Search for the cell housing the specified text and yield its [X, Y] center coordinate. 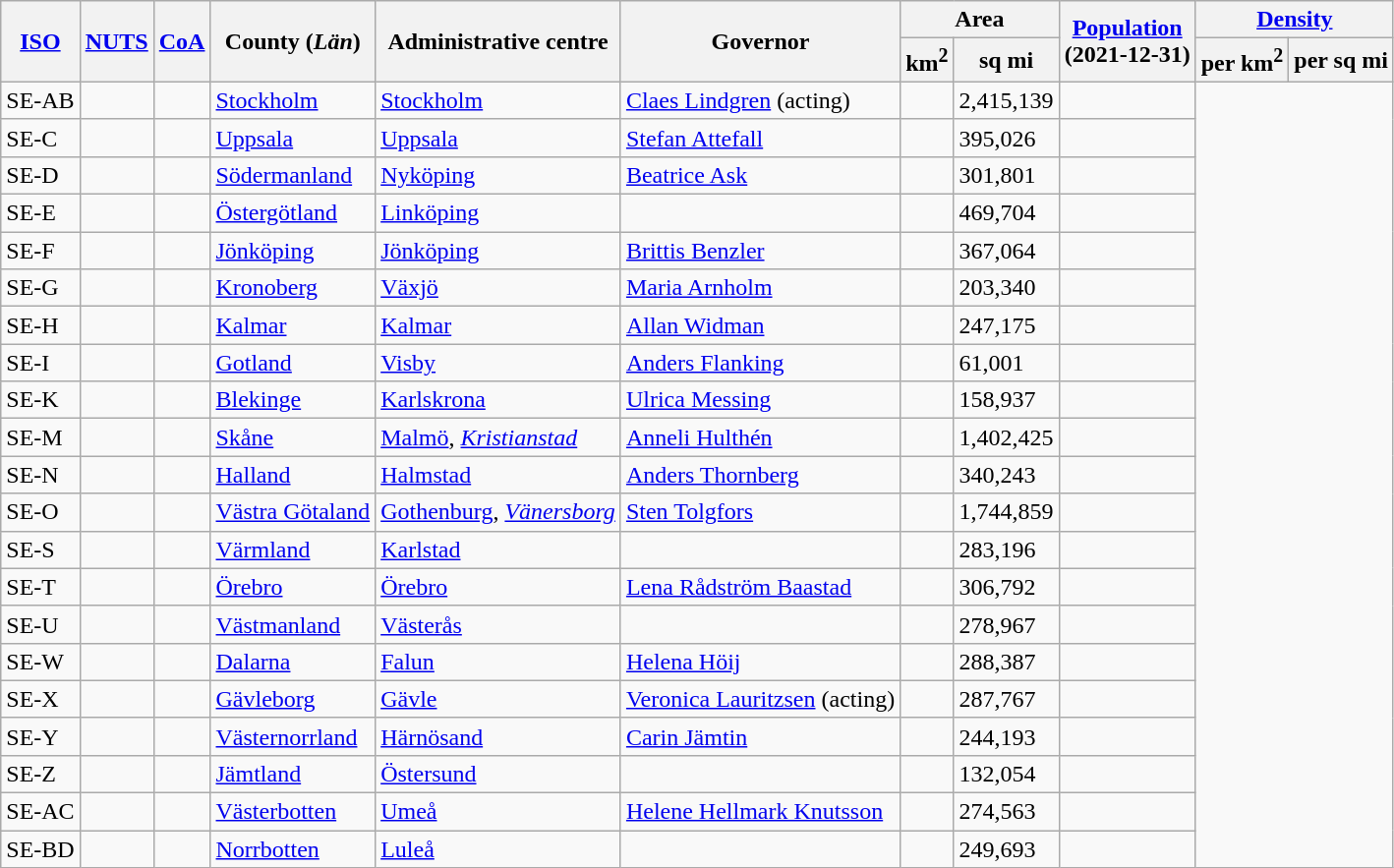
per km2 [1243, 61]
Karlstad [498, 550]
Karlskrona [498, 400]
Gävleborg [293, 699]
Helene Hellmark Knutsson [760, 812]
km2 [927, 61]
Falun [498, 662]
Ulrica Messing [760, 400]
283,196 [1007, 550]
469,704 [1007, 213]
Brittis Benzler [760, 251]
Claes Lindgren (acting) [760, 100]
SE-T [40, 587]
132,054 [1007, 774]
Helena Höij [760, 662]
Jämtland [293, 774]
Skåne [293, 437]
Governor [760, 41]
1,744,859 [1007, 512]
ISO [40, 41]
Administrative centre [498, 41]
278,967 [1007, 624]
Kronoberg [293, 288]
Växjö [498, 288]
274,563 [1007, 812]
SE-G [40, 288]
61,001 [1007, 363]
SE-U [40, 624]
249,693 [1007, 849]
Östersund [498, 774]
Gotland [293, 363]
Härnösand [498, 736]
SE-I [40, 363]
Västra Götaland [293, 512]
Sten Tolgfors [760, 512]
NUTS [116, 41]
SE-AB [40, 100]
Västmanland [293, 624]
Lena Rådström Baastad [760, 587]
County (Län) [293, 41]
Linköping [498, 213]
Carin Jämtin [760, 736]
395,026 [1007, 138]
SE-AC [40, 812]
Gävle [498, 699]
Blekinge [293, 400]
367,064 [1007, 251]
Veronica Lauritzsen (acting) [760, 699]
306,792 [1007, 587]
Density [1294, 20]
Stefan Attefall [760, 138]
SE-E [40, 213]
SE-N [40, 475]
SE-F [40, 251]
SE-C [40, 138]
Norrbotten [293, 849]
1,402,425 [1007, 437]
SE-X [40, 699]
203,340 [1007, 288]
Västerås [498, 624]
2,415,139 [1007, 100]
Anneli Hulthén [760, 437]
Södermanland [293, 175]
Visby [498, 363]
SE-S [40, 550]
SE-Y [40, 736]
Malmö, Kristianstad [498, 437]
Halmstad [498, 475]
Västernorrland [293, 736]
Värmland [293, 550]
Population(2021-12-31) [1127, 41]
SE-BD [40, 849]
Allan Widman [760, 325]
340,243 [1007, 475]
SE-Z [40, 774]
SE-K [40, 400]
SE-D [40, 175]
247,175 [1007, 325]
Umeå [498, 812]
301,801 [1007, 175]
Västerbotten [293, 812]
288,387 [1007, 662]
244,193 [1007, 736]
Maria Arnholm [760, 288]
per sq mi [1341, 61]
SE-W [40, 662]
Area [979, 20]
SE-M [40, 437]
CoA [182, 41]
sq mi [1007, 61]
SE-H [40, 325]
SE-O [40, 512]
287,767 [1007, 699]
Gothenburg, Vänersborg [498, 512]
Luleå [498, 849]
Östergötland [293, 213]
Anders Flanking [760, 363]
158,937 [1007, 400]
Nyköping [498, 175]
Dalarna [293, 662]
Beatrice Ask [760, 175]
Halland [293, 475]
Anders Thornberg [760, 475]
